From the cell containing the given text, extract its center point as [X, Y] coordinate. 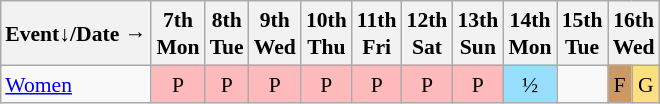
Event↓/Date → [76, 33]
11thFri [377, 33]
15thTue [582, 33]
14thMon [530, 33]
8thTue [227, 33]
½ [530, 84]
13thSun [478, 33]
9thWed [275, 33]
10thThu [326, 33]
12thSat [428, 33]
16thWed [634, 33]
G [646, 84]
Women [76, 84]
F [620, 84]
7thMon [178, 33]
